From the cell containing the given text, extract its center point as [X, Y] coordinate. 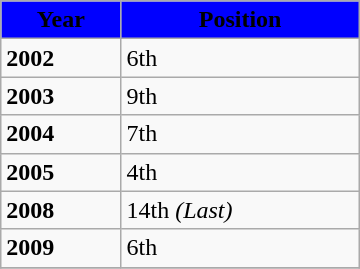
2008 [61, 210]
7th [240, 134]
14th (Last) [240, 210]
2004 [61, 134]
9th [240, 96]
2005 [61, 172]
2002 [61, 58]
Year [61, 20]
2009 [61, 248]
Position [240, 20]
2003 [61, 96]
4th [240, 172]
